From the cell containing the given text, extract its center point as (x, y) coordinate. 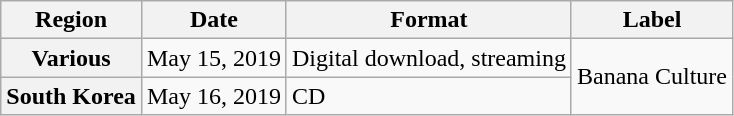
Banana Culture (652, 77)
Label (652, 20)
Date (214, 20)
CD (428, 96)
Digital download, streaming (428, 58)
South Korea (72, 96)
Format (428, 20)
Various (72, 58)
May 16, 2019 (214, 96)
May 15, 2019 (214, 58)
Region (72, 20)
